Output the (x, y) coordinate of the center of the cell containing the given text.  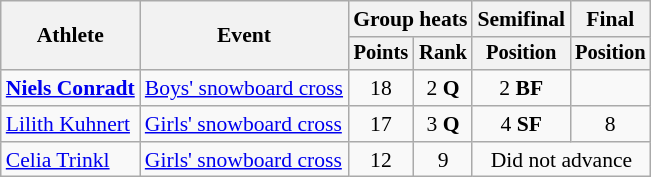
Rank (444, 54)
Event (244, 36)
Group heats (410, 19)
Athlete (70, 36)
Points (381, 54)
Semifinal (521, 19)
Final (610, 19)
3 Q (444, 124)
18 (381, 88)
2 Q (444, 88)
Boys' snowboard cross (244, 88)
8 (610, 124)
17 (381, 124)
Lilith Kuhnert (70, 124)
Girls' snowboard cross (244, 124)
2 BF (521, 88)
Niels Conradt (70, 88)
4 SF (521, 124)
